Return the (X, Y) coordinate for the center point of the cell that contains the specified text.  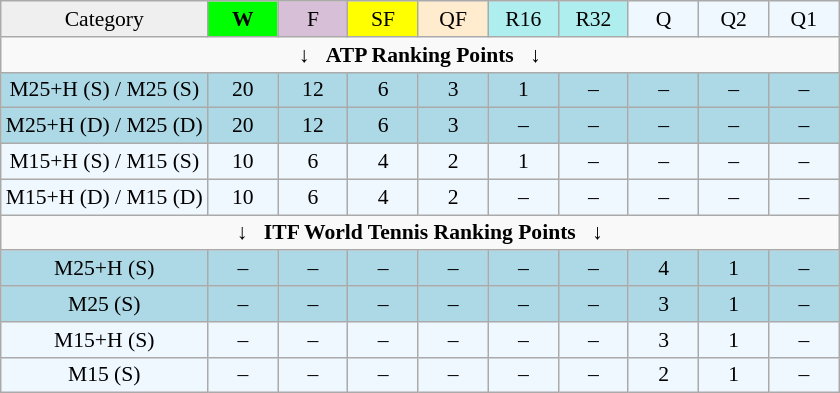
M15 (S) (104, 375)
M15+H (S) / M15 (S) (104, 162)
M25 (S) (104, 304)
F (313, 19)
M25+H (S) (104, 269)
Q1 (804, 19)
↓ ITF World Tennis Ranking Points ↓ (420, 233)
R32 (593, 19)
M25+H (S) / M25 (S) (104, 90)
QF (453, 19)
SF (383, 19)
R16 (523, 19)
Category (104, 19)
Q (663, 19)
Q2 (734, 19)
M25+H (D) / M25 (D) (104, 126)
W (243, 19)
M15+H (S) (104, 340)
M15+H (D) / M15 (D) (104, 197)
↓ ATP Ranking Points ↓ (420, 55)
